Detect which cell encompasses the target text, then output its [X, Y] center coordinate. 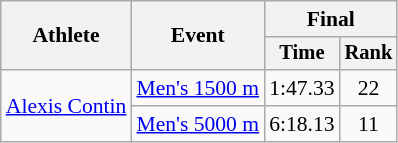
6:18.13 [302, 124]
Event [198, 36]
Athlete [66, 36]
1:47.33 [302, 88]
Rank [369, 54]
Alexis Contin [66, 106]
22 [369, 88]
Time [302, 54]
11 [369, 124]
Final [330, 19]
Men's 1500 m [198, 88]
Men's 5000 m [198, 124]
